Output the [x, y] coordinate of the center of the cell containing the given text.  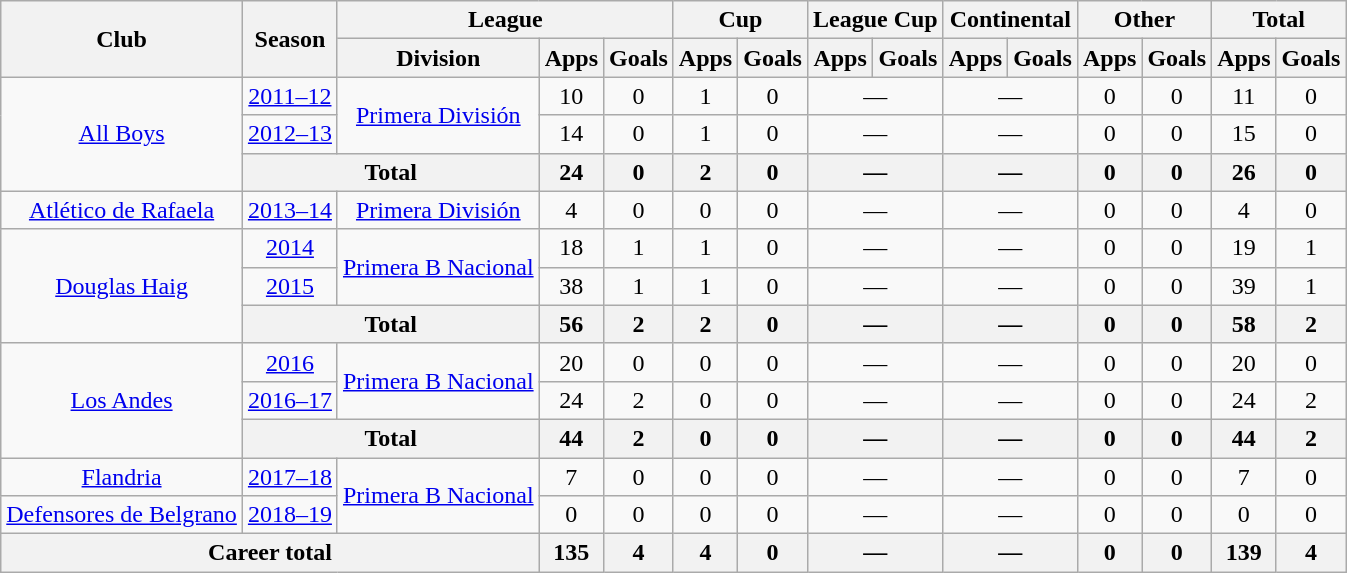
Flandria [122, 477]
Defensores de Belgrano [122, 515]
Season [290, 39]
Other [1144, 20]
139 [1244, 553]
2016 [290, 362]
2017–18 [290, 477]
2016–17 [290, 400]
135 [571, 553]
10 [571, 96]
All Boys [122, 134]
League Cup [875, 20]
Douglas Haig [122, 286]
15 [1244, 134]
2018–19 [290, 515]
38 [571, 286]
58 [1244, 324]
2011–12 [290, 96]
League [505, 20]
14 [571, 134]
26 [1244, 172]
Cup [740, 20]
Atlético de Rafaela [122, 210]
18 [571, 248]
11 [1244, 96]
Division [438, 58]
56 [571, 324]
Career total [270, 553]
2012–13 [290, 134]
Club [122, 39]
2013–14 [290, 210]
Continental [1010, 20]
19 [1244, 248]
2014 [290, 248]
39 [1244, 286]
Los Andes [122, 400]
2015 [290, 286]
